For the text-containing cell, return its midpoint in [x, y] coordinate format. 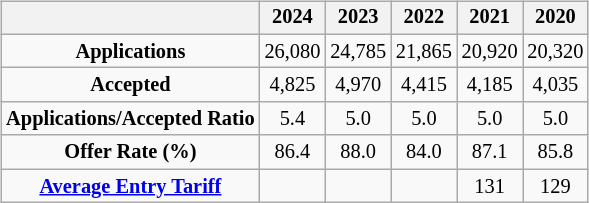
Applications/Accepted Ratio [130, 119]
20,320 [556, 51]
2021 [490, 18]
85.8 [556, 152]
88.0 [358, 152]
84.0 [424, 152]
86.4 [293, 152]
2020 [556, 18]
4,825 [293, 85]
129 [556, 186]
20,920 [490, 51]
2022 [424, 18]
87.1 [490, 152]
4,185 [490, 85]
Applications [130, 51]
26,080 [293, 51]
4,035 [556, 85]
2023 [358, 18]
24,785 [358, 51]
131 [490, 186]
Average Entry Tariff [130, 186]
4,970 [358, 85]
2024 [293, 18]
21,865 [424, 51]
Offer Rate (%) [130, 152]
Accepted [130, 85]
5.4 [293, 119]
4,415 [424, 85]
